Pinpoint the cell where the given text exists, returning its [X, Y] midpoint coordinate. 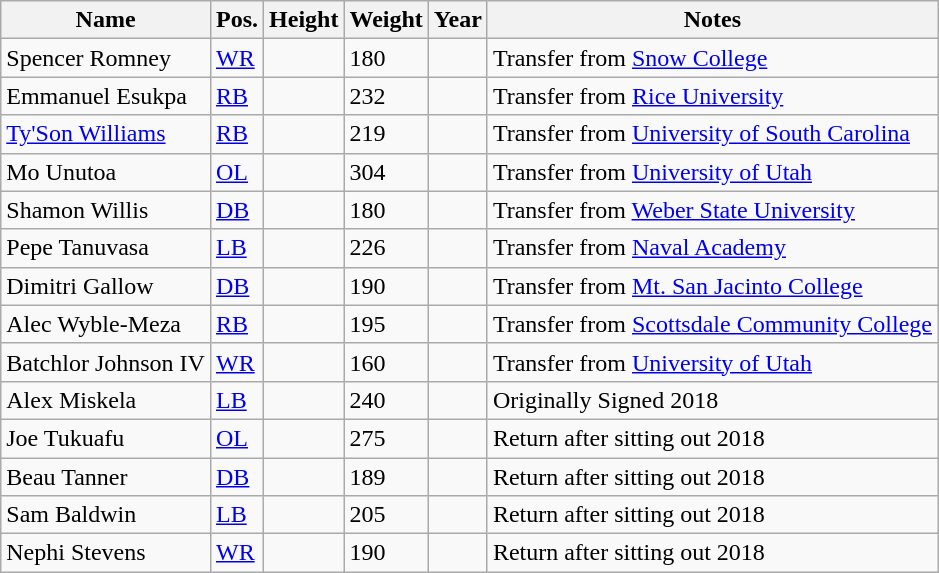
Ty'Son Williams [106, 134]
219 [386, 134]
Weight [386, 20]
Transfer from Naval Academy [712, 248]
Sam Baldwin [106, 515]
Year [458, 20]
Beau Tanner [106, 477]
Mo Unutoa [106, 172]
Originally Signed 2018 [712, 400]
240 [386, 400]
Name [106, 20]
304 [386, 172]
Transfer from Scottsdale Community College [712, 324]
Transfer from Rice University [712, 96]
Transfer from Weber State University [712, 210]
Dimitri Gallow [106, 286]
Transfer from Mt. San Jacinto College [712, 286]
Height [304, 20]
275 [386, 438]
Joe Tukuafu [106, 438]
Notes [712, 20]
Transfer from Snow College [712, 58]
Shamon Willis [106, 210]
205 [386, 515]
226 [386, 248]
195 [386, 324]
160 [386, 362]
Emmanuel Esukpa [106, 96]
Batchlor Johnson IV [106, 362]
Nephi Stevens [106, 553]
Spencer Romney [106, 58]
Transfer from University of South Carolina [712, 134]
232 [386, 96]
Pepe Tanuvasa [106, 248]
Alex Miskela [106, 400]
Pos. [236, 20]
189 [386, 477]
Alec Wyble-Meza [106, 324]
